Output the [x, y] coordinate of the center of the cell containing the given text.  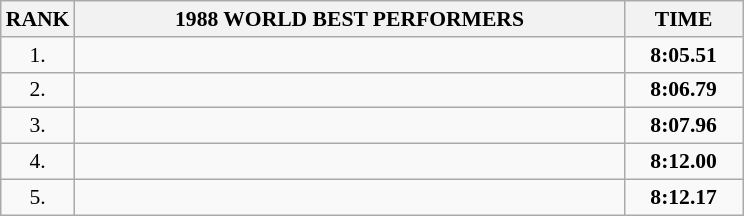
4. [38, 162]
8:07.96 [684, 126]
1988 WORLD BEST PERFORMERS [349, 19]
8:12.00 [684, 162]
8:06.79 [684, 90]
8:05.51 [684, 55]
RANK [38, 19]
5. [38, 197]
3. [38, 126]
1. [38, 55]
8:12.17 [684, 197]
TIME [684, 19]
2. [38, 90]
